Provide the (X, Y) coordinate of the cell's center where the given text is located.  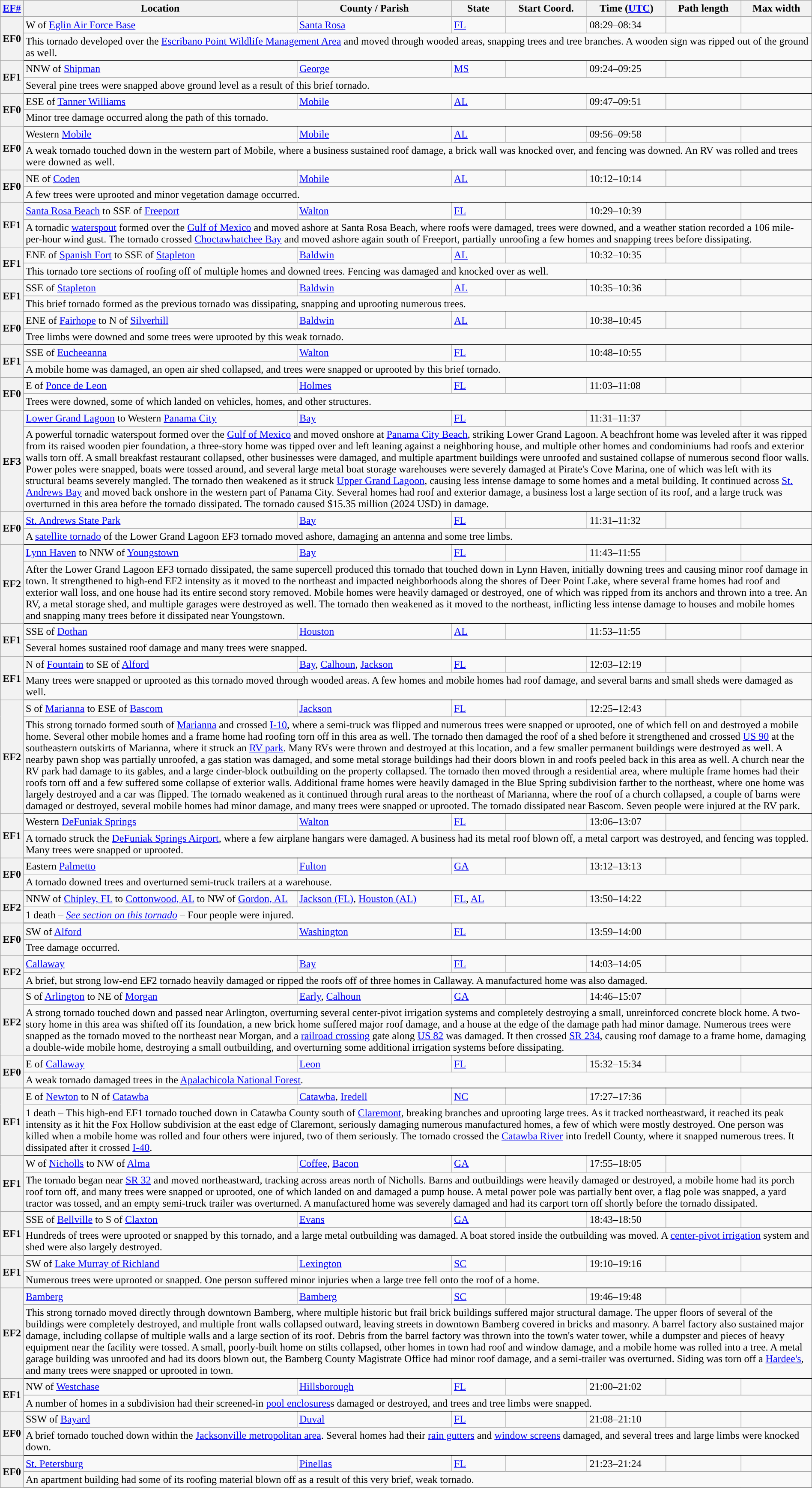
A weak tornado damaged trees in the Apalachicola National Forest. (417, 1080)
11:53–11:55 (627, 632)
ENE of Fairhope to N of Silverhill (160, 320)
ESE of Tanner Williams (160, 102)
EF3 (12, 461)
Callaway (160, 964)
Path length (703, 9)
SSW of Bayard (160, 1419)
SSE of Eucheeanna (160, 353)
E of Newton to N of Catawba (160, 1097)
21:08–21:10 (627, 1419)
Several pine trees were snapped above ground level as a result of this brief tornado. (417, 85)
14:03–14:05 (627, 964)
19:46–19:48 (627, 1296)
E of Ponce de Leon (160, 385)
SW of Alford (160, 931)
Fulton (374, 866)
St. Petersburg (160, 1464)
10:12–10:14 (627, 178)
Santa Rosa Beach to SSE of Freeport (160, 211)
12:03–12:19 (627, 664)
10:48–10:55 (627, 353)
08:29–08:34 (627, 25)
Lexington (374, 1264)
Lynn Haven to NNW of Youngstown (160, 553)
17:55–18:05 (627, 1164)
SSE of Stapleton (160, 288)
W of Nicholls to NW of Alma (160, 1164)
17:27–17:36 (627, 1097)
10:32–10:35 (627, 255)
Numerous trees were uprooted or snapped. One person suffered minor injuries when a large tree fell onto the roof of a home. (417, 1280)
19:10–19:16 (627, 1264)
1 death – See section on this tornado – Four people were injured. (417, 915)
A few trees were uprooted and minor vegetation damage occurred. (417, 194)
Lower Grand Lagoon to Western Panama City (160, 418)
NW of Westchase (160, 1386)
An apartment building had some of its roofing material blown off as a result of this very brief, weak tornado. (417, 1480)
St. Andrews State Park (160, 520)
Location (160, 9)
Hillsborough (374, 1386)
10:38–10:45 (627, 320)
NNW of Chipley, FL to Cottonwood, AL to NW of Gordon, AL (160, 899)
Holmes (374, 385)
10:35–10:36 (627, 288)
N of Fountain to SE of Alford (160, 664)
09:47–09:51 (627, 102)
Catawba, Iredell (374, 1097)
This tornado tore sections of roofing off of multiple homes and downed trees. Fencing was damaged and knocked over as well. (417, 272)
Time (UTC) (627, 9)
21:23–21:24 (627, 1464)
Pinellas (374, 1464)
W of Eglin Air Force Base (160, 25)
This brief tornado formed as the previous tornado was dissipating, snapping and uprooting numerous trees. (417, 304)
Santa Rosa (374, 25)
ENE of Spanish Fort to SSE of Stapleton (160, 255)
21:00–21:02 (627, 1386)
Minor tree damage occurred along the path of this tornado. (417, 118)
A tornado downed trees and overturned semi-truck trailers at a warehouse. (417, 882)
Western Mobile (160, 134)
12:25–12:43 (627, 708)
Trees were downed, some of which landed on vehicles, homes, and other structures. (417, 402)
09:56–09:58 (627, 134)
Start Coord. (546, 9)
14:46–15:07 (627, 997)
11:31–11:37 (627, 418)
NNW of Shipman (160, 69)
Max width (776, 9)
E of Callaway (160, 1064)
State (478, 9)
SW of Lake Murray of Richland (160, 1264)
18:43–18:50 (627, 1219)
Evans (374, 1219)
10:29–10:39 (627, 211)
Jackson (FL), Houston (AL) (374, 899)
EF# (12, 9)
Duval (374, 1419)
11:31–11:32 (627, 520)
Coffee, Bacon (374, 1164)
Houston (374, 632)
Western DeFuniak Springs (160, 822)
13:06–13:07 (627, 822)
FL, AL (478, 899)
11:03–11:08 (627, 385)
Jackson (374, 708)
Tree limbs were downed and some trees were uprooted by this weak tornado. (417, 337)
11:43–11:55 (627, 553)
A satellite tornado of the Lower Grand Lagoon EF3 tornado moved ashore, damaging an antenna and some tree limbs. (417, 536)
County / Parish (374, 9)
NC (478, 1097)
SSE of Dothan (160, 632)
Bay, Calhoun, Jackson (374, 664)
13:12–13:13 (627, 866)
Washington (374, 931)
13:59–14:00 (627, 931)
S of Marianna to ESE of Bascom (160, 708)
13:50–14:22 (627, 899)
Early, Calhoun (374, 997)
Several homes sustained roof damage and many trees were snapped. (417, 648)
Tree damage occurred. (417, 947)
MS (478, 69)
A brief, but strong low-end EF2 tornado heavily damaged or ripped the roofs off of three homes in Callaway. A manufactured home was also damaged. (417, 980)
Leon (374, 1064)
George (374, 69)
S of Arlington to NE of Morgan (160, 997)
A number of homes in a subdivision had their screened-in pool enclosuress damaged or destroyed, and trees and tree limbs were snapped. (417, 1403)
A mobile home was damaged, an open air shed collapsed, and trees were snapped or uprooted by this brief tornado. (417, 369)
15:32–15:34 (627, 1064)
09:24–09:25 (627, 69)
NE of Coden (160, 178)
Eastern Palmetto (160, 866)
SSE of Bellville to S of Claxton (160, 1219)
